Search for the cell housing the specified text and yield its (x, y) center coordinate. 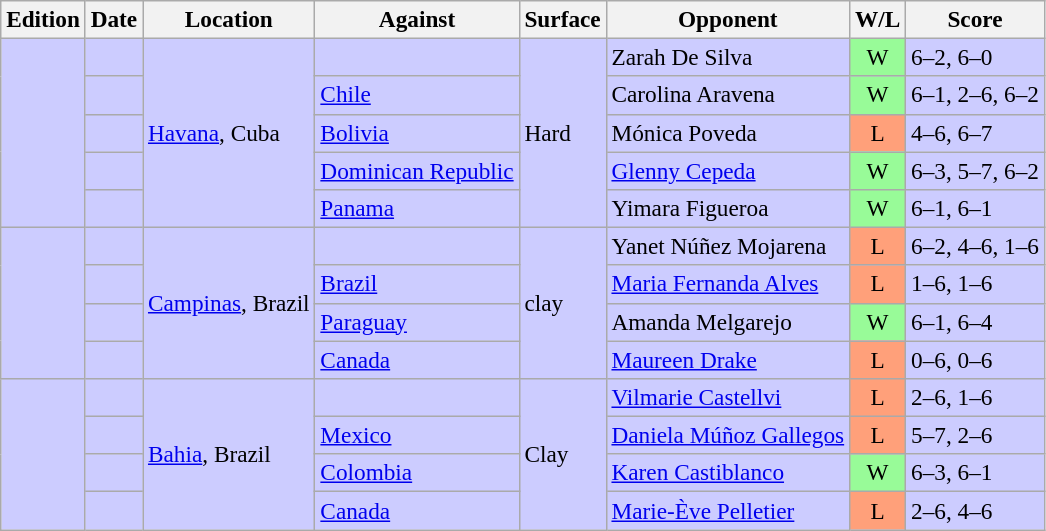
5–7, 2–6 (976, 435)
2–6, 4–6 (976, 510)
Carolina Aravena (728, 95)
2–6, 1–6 (976, 397)
Maureen Drake (728, 359)
Location (229, 19)
0–6, 0–6 (976, 359)
Chile (417, 95)
Score (976, 19)
Surface (562, 19)
6–1, 6–1 (976, 208)
6–2, 4–6, 1–6 (976, 246)
Brazil (417, 284)
6–1, 2–6, 6–2 (976, 95)
Mexico (417, 435)
Zarah De Silva (728, 57)
Mónica Poveda (728, 133)
Hard (562, 132)
Bahia, Brazil (229, 454)
Amanda Melgarejo (728, 322)
Vilmarie Castellvi (728, 397)
6–3, 6–1 (976, 473)
Paraguay (417, 322)
Opponent (728, 19)
Against (417, 19)
Yanet Núñez Mojarena (728, 246)
Clay (562, 454)
Marie-Ève Pelletier (728, 510)
6–2, 6–0 (976, 57)
Yimara Figueroa (728, 208)
6–1, 6–4 (976, 322)
Daniela Múñoz Gallegos (728, 435)
clay (562, 302)
W/L (878, 19)
Campinas, Brazil (229, 302)
Karen Castiblanco (728, 473)
1–6, 1–6 (976, 284)
Havana, Cuba (229, 132)
Edition (44, 19)
Maria Fernanda Alves (728, 284)
Dominican Republic (417, 170)
4–6, 6–7 (976, 133)
Glenny Cepeda (728, 170)
6–3, 5–7, 6–2 (976, 170)
Bolivia (417, 133)
Panama (417, 208)
Date (114, 19)
Colombia (417, 473)
